Pinpoint the cell where the given text exists, returning its [X, Y] midpoint coordinate. 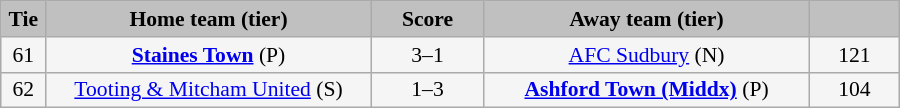
AFC Sudbury (N) [647, 55]
Home team (tier) [209, 19]
Away team (tier) [647, 19]
3–1 [427, 55]
Ashford Town (Middx) (P) [647, 90]
Tie [24, 19]
Tooting & Mitcham United (S) [209, 90]
Staines Town (P) [209, 55]
62 [24, 90]
Score [427, 19]
104 [854, 90]
61 [24, 55]
121 [854, 55]
1–3 [427, 90]
